Determine the (X, Y) coordinate at the center of the cell enclosing the given text.  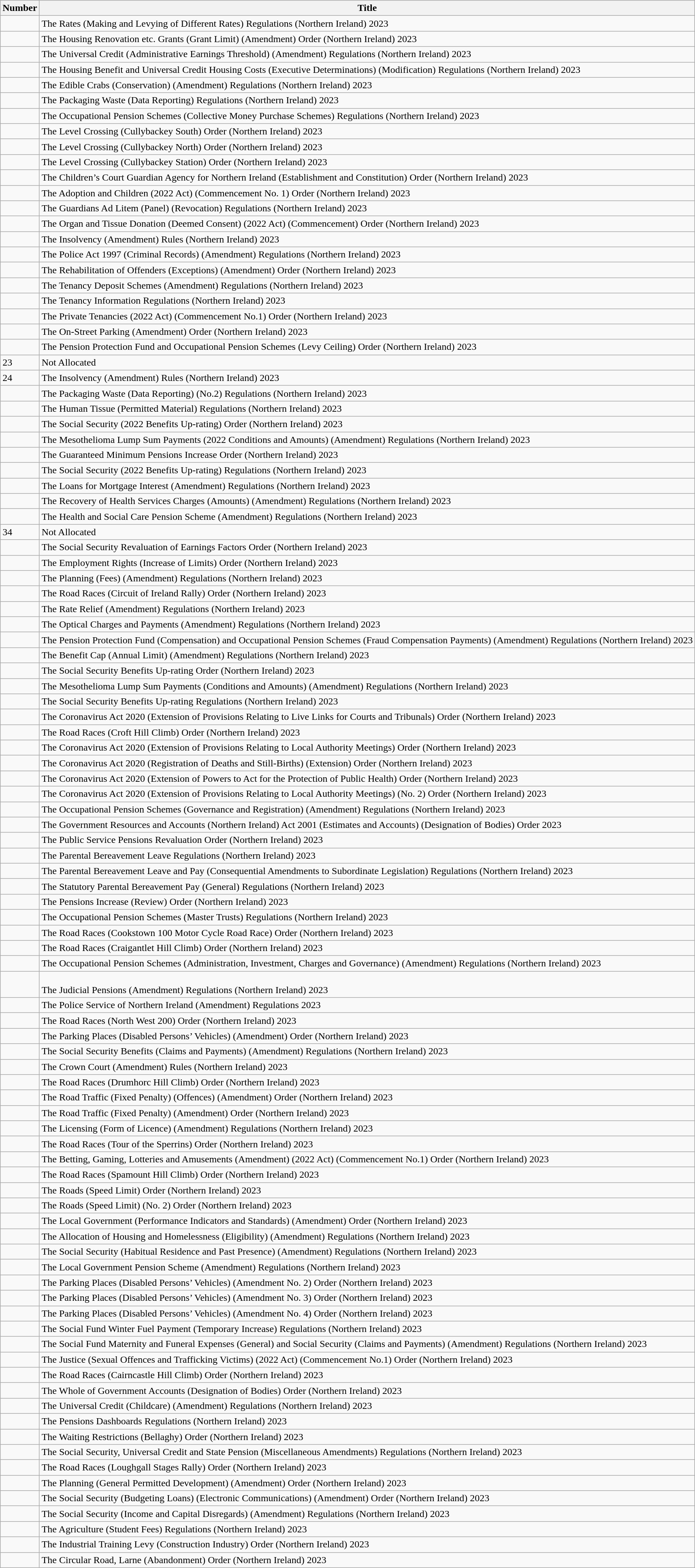
The Social Security Benefits (Claims and Payments) (Amendment) Regulations (Northern Ireland) 2023 (367, 1051)
The Social Security (2022 Benefits Up-rating) Order (Northern Ireland) 2023 (367, 424)
The Social Security (2022 Benefits Up-rating) Regulations (Northern Ireland) 2023 (367, 470)
The Parking Places (Disabled Persons’ Vehicles) (Amendment No. 3) Order (Northern Ireland) 2023 (367, 1298)
The On-Street Parking (Amendment) Order (Northern Ireland) 2023 (367, 332)
The Tenancy Deposit Schemes (Amendment) Regulations (Northern Ireland) 2023 (367, 285)
The Level Crossing (Cullybackey Station) Order (Northern Ireland) 2023 (367, 162)
The Adoption and Children (2022 Act) (Commencement No. 1) Order (Northern Ireland) 2023 (367, 193)
The Social Fund Maternity and Funeral Expenses (General) and Social Security (Claims and Payments) (Amendment) Regulations (Northern Ireland) 2023 (367, 1344)
The Parking Places (Disabled Persons’ Vehicles) (Amendment) Order (Northern Ireland) 2023 (367, 1036)
The Road Traffic (Fixed Penalty) (Offences) (Amendment) Order (Northern Ireland) 2023 (367, 1098)
The Level Crossing (Cullybackey North) Order (Northern Ireland) 2023 (367, 147)
The Coronavirus Act 2020 (Extension of Provisions Relating to Local Authority Meetings) Order (Northern Ireland) 2023 (367, 748)
The Children’s Court Guardian Agency for Northern Ireland (Establishment and Constitution) Order (Northern Ireland) 2023 (367, 177)
The Universal Credit (Administrative Earnings Threshold) (Amendment) Regulations (Northern Ireland) 2023 (367, 54)
The Police Service of Northern Ireland (Amendment) Regulations 2023 (367, 1005)
The Allocation of Housing and Homelessness (Eligibility) (Amendment) Regulations (Northern Ireland) 2023 (367, 1236)
The Tenancy Information Regulations (Northern Ireland) 2023 (367, 301)
The Employment Rights (Increase of Limits) Order (Northern Ireland) 2023 (367, 563)
The Pensions Increase (Review) Order (Northern Ireland) 2023 (367, 902)
The Agriculture (Student Fees) Regulations (Northern Ireland) 2023 (367, 1529)
The Road Traffic (Fixed Penalty) (Amendment) Order (Northern Ireland) 2023 (367, 1113)
The Local Government (Performance Indicators and Standards) (Amendment) Order (Northern Ireland) 2023 (367, 1221)
The Road Races (Tour of the Sperrins) Order (Northern Ireland) 2023 (367, 1144)
The Road Races (Cairncastle Hill Climb) Order (Northern Ireland) 2023 (367, 1375)
The Betting, Gaming, Lotteries and Amusements (Amendment) (2022 Act) (Commencement No.1) Order (Northern Ireland) 2023 (367, 1159)
The Parking Places (Disabled Persons’ Vehicles) (Amendment No. 2) Order (Northern Ireland) 2023 (367, 1283)
The Police Act 1997 (Criminal Records) (Amendment) Regulations (Northern Ireland) 2023 (367, 255)
The Road Races (Craigantlet Hill Climb) Order (Northern Ireland) 2023 (367, 948)
The Organ and Tissue Donation (Deemed Consent) (2022 Act) (Commencement) Order (Northern Ireland) 2023 (367, 224)
The Level Crossing (Cullybackey South) Order (Northern Ireland) 2023 (367, 131)
The Road Races (Circuit of Ireland Rally) Order (Northern Ireland) 2023 (367, 594)
The Pension Protection Fund and Occupational Pension Schemes (Levy Ceiling) Order (Northern Ireland) 2023 (367, 347)
The Loans for Mortgage Interest (Amendment) Regulations (Northern Ireland) 2023 (367, 486)
The Justice (Sexual Offences and Trafficking Victims) (2022 Act) (Commencement No.1) Order (Northern Ireland) 2023 (367, 1360)
The Occupational Pension Schemes (Administration, Investment, Charges and Governance) (Amendment) Regulations (Northern Ireland) 2023 (367, 964)
The Whole of Government Accounts (Designation of Bodies) Order (Northern Ireland) 2023 (367, 1390)
The Social Security, Universal Credit and State Pension (Miscellaneous Amendments) Regulations (Northern Ireland) 2023 (367, 1452)
The Parking Places (Disabled Persons’ Vehicles) (Amendment No. 4) Order (Northern Ireland) 2023 (367, 1313)
The Recovery of Health Services Charges (Amounts) (Amendment) Regulations (Northern Ireland) 2023 (367, 501)
The Coronavirus Act 2020 (Extension of Powers to Act for the Protection of Public Health) Order (Northern Ireland) 2023 (367, 779)
The Roads (Speed Limit) Order (Northern Ireland) 2023 (367, 1190)
The Social Security (Budgeting Loans) (Electronic Communications) (Amendment) Order (Northern Ireland) 2023 (367, 1498)
The Occupational Pension Schemes (Collective Money Purchase Schemes) Regulations (Northern Ireland) 2023 (367, 116)
The Coronavirus Act 2020 (Extension of Provisions Relating to Live Links for Courts and Tribunals) Order (Northern Ireland) 2023 (367, 717)
34 (20, 532)
The Universal Credit (Childcare) (Amendment) Regulations (Northern Ireland) 2023 (367, 1406)
The Planning (Fees) (Amendment) Regulations (Northern Ireland) 2023 (367, 578)
The Housing Benefit and Universal Credit Housing Costs (Executive Determinations) (Modification) Regulations (Northern Ireland) 2023 (367, 70)
The Social Security Benefits Up-rating Order (Northern Ireland) 2023 (367, 670)
The Benefit Cap (Annual Limit) (Amendment) Regulations (Northern Ireland) 2023 (367, 655)
The Planning (General Permitted Development) (Amendment) Order (Northern Ireland) 2023 (367, 1483)
23 (20, 362)
The Edible Crabs (Conservation) (Amendment) Regulations (Northern Ireland) 2023 (367, 85)
The Public Service Pensions Revaluation Order (Northern Ireland) 2023 (367, 840)
The Social Security Benefits Up-rating Regulations (Northern Ireland) 2023 (367, 702)
The Private Tenancies (2022 Act) (Commencement No.1) Order (Northern Ireland) 2023 (367, 316)
The Human Tissue (Permitted Material) Regulations (Northern Ireland) 2023 (367, 408)
The Packaging Waste (Data Reporting) (No.2) Regulations (Northern Ireland) 2023 (367, 393)
The Rates (Making and Levying of Different Rates) Regulations (Northern Ireland) 2023 (367, 23)
The Coronavirus Act 2020 (Registration of Deaths and Still-Births) (Extension) Order (Northern Ireland) 2023 (367, 763)
The Guardians Ad Litem (Panel) (Revocation) Regulations (Northern Ireland) 2023 (367, 208)
The Health and Social Care Pension Scheme (Amendment) Regulations (Northern Ireland) 2023 (367, 517)
The Road Races (Drumhorc Hill Climb) Order (Northern Ireland) 2023 (367, 1082)
The Road Races (Spamount Hill Climb) Order (Northern Ireland) 2023 (367, 1174)
The Mesothelioma Lump Sum Payments (Conditions and Amounts) (Amendment) Regulations (Northern Ireland) 2023 (367, 686)
The Packaging Waste (Data Reporting) Regulations (Northern Ireland) 2023 (367, 100)
The Social Security Revaluation of Earnings Factors Order (Northern Ireland) 2023 (367, 547)
The Rehabilitation of Offenders (Exceptions) (Amendment) Order (Northern Ireland) 2023 (367, 270)
The Road Races (Loughgall Stages Rally) Order (Northern Ireland) 2023 (367, 1468)
The Road Races (North West 200) Order (Northern Ireland) 2023 (367, 1021)
The Social Fund Winter Fuel Payment (Temporary Increase) Regulations (Northern Ireland) 2023 (367, 1329)
The Pensions Dashboards Regulations (Northern Ireland) 2023 (367, 1421)
The Parental Bereavement Leave and Pay (Consequential Amendments to Subordinate Legislation) Regulations (Northern Ireland) 2023 (367, 871)
The Housing Renovation etc. Grants (Grant Limit) (Amendment) Order (Northern Ireland) 2023 (367, 39)
The Waiting Restrictions (Bellaghy) Order (Northern Ireland) 2023 (367, 1437)
The Local Government Pension Scheme (Amendment) Regulations (Northern Ireland) 2023 (367, 1267)
Title (367, 8)
The Licensing (Form of Licence) (Amendment) Regulations (Northern Ireland) 2023 (367, 1128)
The Circular Road, Larne (Abandonment) Order (Northern Ireland) 2023 (367, 1560)
Number (20, 8)
The Judicial Pensions (Amendment) Regulations (Northern Ireland) 2023 (367, 985)
The Government Resources and Accounts (Northern Ireland) Act 2001 (Estimates and Accounts) (Designation of Bodies) Order 2023 (367, 825)
The Occupational Pension Schemes (Governance and Registration) (Amendment) Regulations (Northern Ireland) 2023 (367, 809)
The Roads (Speed Limit) (No. 2) Order (Northern Ireland) 2023 (367, 1206)
The Parental Bereavement Leave Regulations (Northern Ireland) 2023 (367, 855)
The Social Security (Habitual Residence and Past Presence) (Amendment) Regulations (Northern Ireland) 2023 (367, 1252)
The Mesothelioma Lump Sum Payments (2022 Conditions and Amounts) (Amendment) Regulations (Northern Ireland) 2023 (367, 439)
The Guaranteed Minimum Pensions Increase Order (Northern Ireland) 2023 (367, 455)
The Statutory Parental Bereavement Pay (General) Regulations (Northern Ireland) 2023 (367, 886)
The Social Security (Income and Capital Disregards) (Amendment) Regulations (Northern Ireland) 2023 (367, 1514)
The Coronavirus Act 2020 (Extension of Provisions Relating to Local Authority Meetings) (No. 2) Order (Northern Ireland) 2023 (367, 794)
The Industrial Training Levy (Construction Industry) Order (Northern Ireland) 2023 (367, 1545)
The Crown Court (Amendment) Rules (Northern Ireland) 2023 (367, 1067)
24 (20, 378)
The Road Races (Cookstown 100 Motor Cycle Road Race) Order (Northern Ireland) 2023 (367, 932)
The Optical Charges and Payments (Amendment) Regulations (Northern Ireland) 2023 (367, 624)
The Rate Relief (Amendment) Regulations (Northern Ireland) 2023 (367, 609)
The Occupational Pension Schemes (Master Trusts) Regulations (Northern Ireland) 2023 (367, 917)
The Road Races (Croft Hill Climb) Order (Northern Ireland) 2023 (367, 732)
